Return the (X, Y) coordinate for the center point of the cell that contains the specified text.  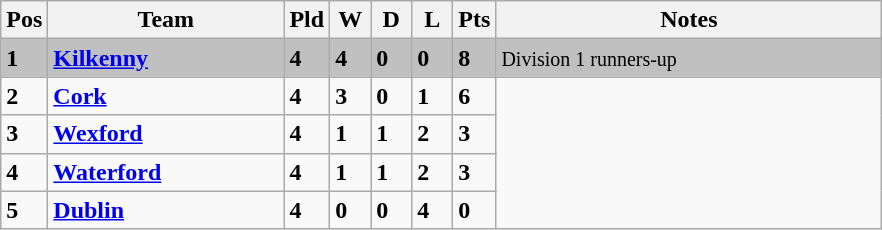
6 (474, 96)
Division 1 runners-up (689, 58)
Kilkenny (166, 58)
W (350, 20)
Pos (24, 20)
Waterford (166, 172)
Pld (307, 20)
Pts (474, 20)
Wexford (166, 134)
L (432, 20)
5 (24, 210)
Notes (689, 20)
Cork (166, 96)
8 (474, 58)
D (392, 20)
Dublin (166, 210)
Team (166, 20)
